From the cell containing the given text, extract its center point as (X, Y) coordinate. 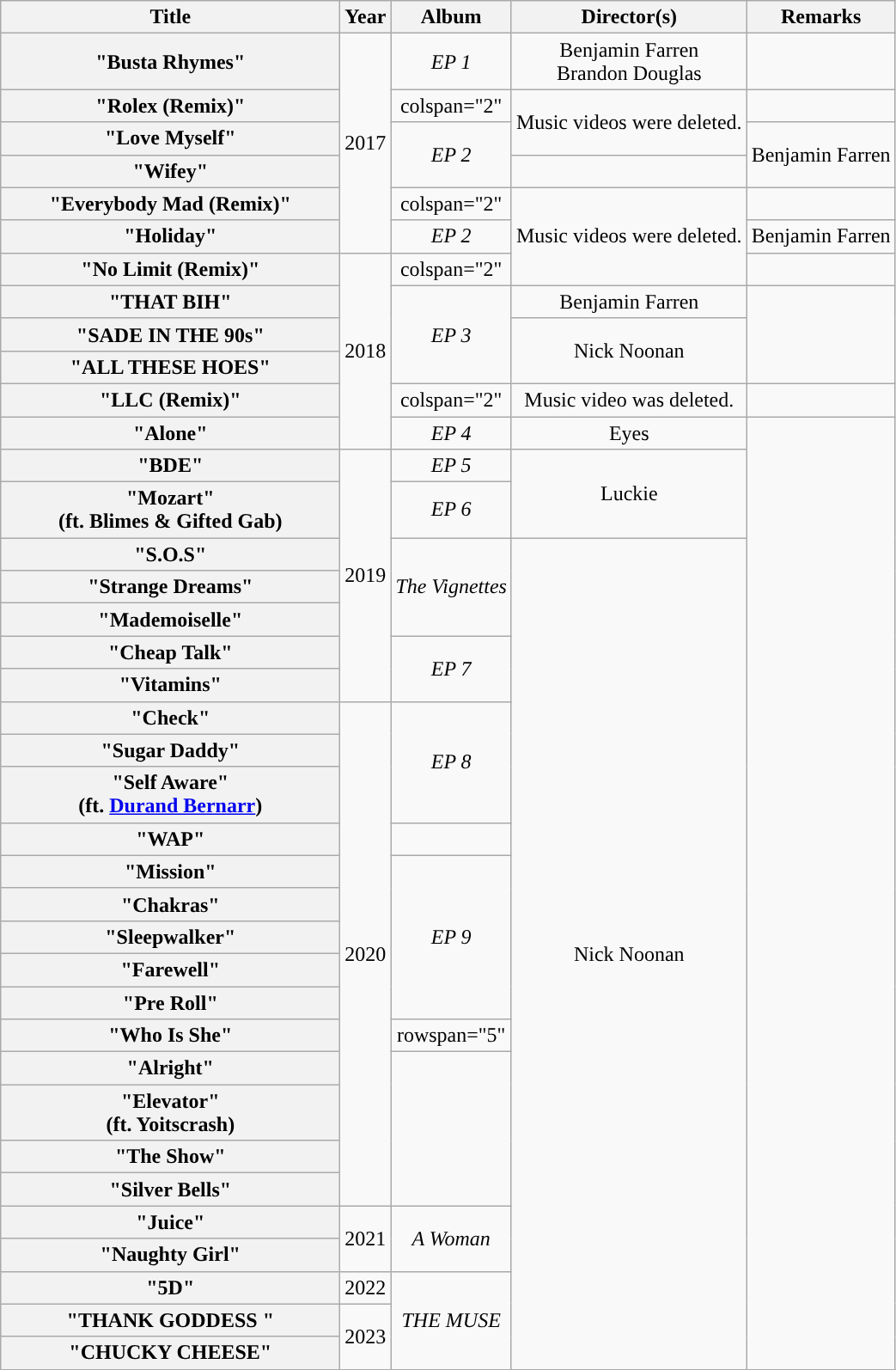
EP 6 (452, 511)
"Juice" (170, 1222)
A Woman (452, 1239)
The Vignettes (452, 587)
Title (170, 17)
Music video was deleted. (629, 400)
THE MUSE (452, 1320)
EP 1 (452, 62)
Year (366, 17)
"THAT BIH" (170, 302)
"Silver Bells" (170, 1190)
"Holiday" (170, 236)
"Pre Roll" (170, 1003)
2022 (366, 1287)
EP 8 (452, 761)
"Farewell" (170, 969)
2020 (366, 954)
"BDE" (170, 466)
"Naughty Girl" (170, 1255)
Eyes (629, 432)
"Busta Rhymes" (170, 62)
2021 (366, 1239)
"THANK GODDESS " (170, 1320)
2018 (366, 351)
"Love Myself" (170, 138)
"SADE IN THE 90s" (170, 334)
Album (452, 17)
Benjamin FarrenBrandon Douglas (629, 62)
"Mission" (170, 872)
"Sugar Daddy" (170, 750)
"No Limit (Remix)" (170, 269)
"Who Is She" (170, 1036)
"LLC (Remix)" (170, 400)
EP 7 (452, 669)
"Alright" (170, 1068)
"Self Aware" (ft. Durand Bernarr) (170, 794)
"The Show" (170, 1157)
"Strange Dreams" (170, 587)
EP 5 (452, 466)
"Elevator" (ft. Yoitscrash) (170, 1112)
Remarks (821, 17)
"WAP" (170, 839)
"ALL THESE HOES" (170, 367)
"Vitamins" (170, 685)
"Cheap Talk" (170, 652)
"Alone" (170, 432)
"CHUCKY CHEESE" (170, 1353)
"S.O.S" (170, 554)
"5D" (170, 1287)
"Rolex (Remix)" (170, 106)
"Wifey" (170, 171)
2019 (366, 576)
"Mozart" (ft. Blimes & Gifted Gab) (170, 511)
"Mademoiselle" (170, 620)
"Check" (170, 718)
EP 4 (452, 432)
2017 (366, 143)
rowspan="5" (452, 1036)
EP 3 (452, 334)
Director(s) (629, 17)
"Sleepwalker" (170, 937)
Luckie (629, 493)
2023 (366, 1336)
"Chakras" (170, 904)
"Everybody Mad (Remix)" (170, 204)
EP 9 (452, 937)
